Capture the cell that displays the provided text and extract its (x, y) central coordinate. 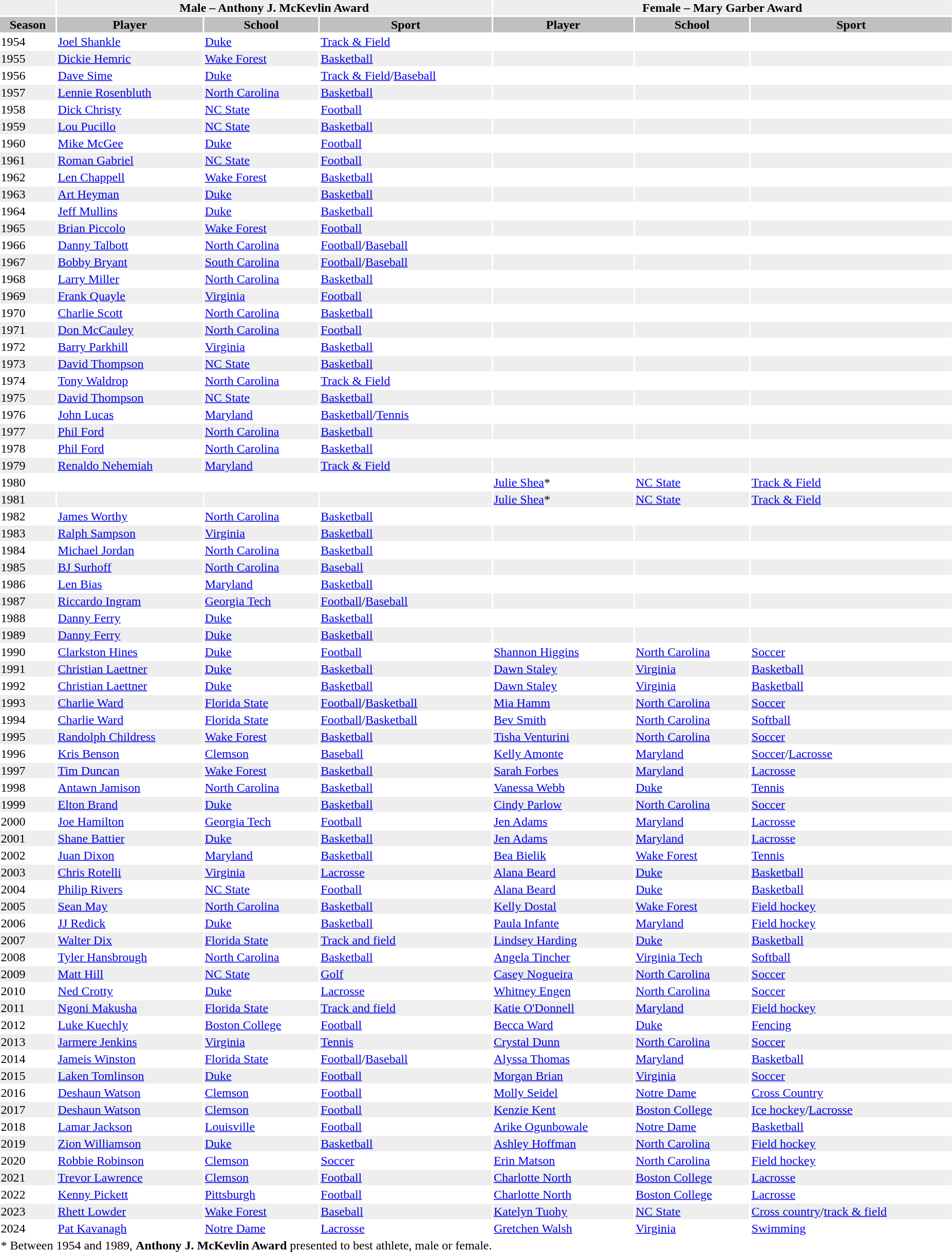
JJ Redick (129, 923)
Ngoni Makusha (129, 1008)
2001 (28, 838)
Robbie Robinson (129, 1161)
Lennie Rosenbluth (129, 92)
Kris Benson (129, 754)
Louisville (261, 1127)
Elton Brand (129, 805)
2024 (28, 1228)
1996 (28, 754)
1991 (28, 669)
2016 (28, 1093)
2008 (28, 957)
1973 (28, 364)
Len Chappell (129, 177)
Fencing (851, 1025)
1958 (28, 109)
Philip Rivers (129, 889)
1968 (28, 279)
2000 (28, 821)
Dickie Hemric (129, 59)
Dave Sime (129, 76)
Vanessa Webb (563, 788)
Ashley Hoffman (563, 1144)
1987 (28, 601)
Randolph Childress (129, 737)
Len Bias (129, 584)
1965 (28, 228)
Casey Nogueira (563, 974)
1997 (28, 771)
Cross country/track & field (851, 1211)
Katelyn Tuohy (563, 1211)
1967 (28, 262)
Mike McGee (129, 143)
Renaldo Nehemiah (129, 465)
1978 (28, 449)
Season (28, 25)
1975 (28, 398)
Molly Seidel (563, 1093)
Don McCauley (129, 330)
1962 (28, 177)
Joel Shankle (129, 42)
Sarah Forbes (563, 771)
1981 (28, 499)
Chris Rotelli (129, 872)
2014 (28, 1059)
Shane Battier (129, 838)
1977 (28, 432)
Larry Miller (129, 279)
1983 (28, 533)
Gretchen Walsh (563, 1228)
Lou Pucillo (129, 126)
2009 (28, 974)
1961 (28, 160)
Female – Mary Garber Award (722, 8)
1992 (28, 686)
2015 (28, 1076)
Lindsey Harding (563, 940)
Danny Talbott (129, 245)
Kenny Pickett (129, 1194)
Tyler Hansbrough (129, 957)
Barry Parkhill (129, 347)
2013 (28, 1042)
Joe Hamilton (129, 821)
Ice hockey/Lacrosse (851, 1110)
1989 (28, 635)
1990 (28, 652)
1998 (28, 788)
South Carolina (261, 262)
Riccardo Ingram (129, 601)
1995 (28, 737)
Laken Tomlinson (129, 1076)
Male – Anthony J. McKevlin Award (274, 8)
Ralph Sampson (129, 533)
1979 (28, 465)
Antawn Jamison (129, 788)
2017 (28, 1110)
1956 (28, 76)
1966 (28, 245)
1984 (28, 550)
Trevor Lawrence (129, 1178)
Dick Christy (129, 109)
Tisha Venturini (563, 737)
1980 (28, 482)
Soccer/Lacrosse (851, 754)
2010 (28, 991)
BJ Surhoff (129, 567)
2021 (28, 1178)
Pittsburgh (261, 1194)
Art Heyman (129, 194)
Jarmere Jenkins (129, 1042)
Zion Williamson (129, 1144)
1954 (28, 42)
Jameis Winston (129, 1059)
2011 (28, 1008)
Virginia Tech (693, 957)
Tim Duncan (129, 771)
Erin Matson (563, 1161)
Whitney Engen (563, 991)
Luke Kuechly (129, 1025)
Alyssa Thomas (563, 1059)
Mia Hamm (563, 703)
1988 (28, 618)
Cindy Parlow (563, 805)
Katie O'Donnell (563, 1008)
Clarkston Hines (129, 652)
2002 (28, 855)
1970 (28, 313)
Charlie Scott (129, 313)
1986 (28, 584)
Angela Tincher (563, 957)
James Worthy (129, 516)
Morgan Brian (563, 1076)
Juan Dixon (129, 855)
1999 (28, 805)
1982 (28, 516)
Basketball/Tennis (406, 415)
1964 (28, 211)
Roman Gabriel (129, 160)
Kenzie Kent (563, 1110)
2020 (28, 1161)
2012 (28, 1025)
Track & Field/Baseball (406, 76)
Kelly Dostal (563, 906)
1957 (28, 92)
Swimming (851, 1228)
Rhett Lowder (129, 1211)
Pat Kavanagh (129, 1228)
2004 (28, 889)
Frank Quayle (129, 296)
Paula Infante (563, 923)
1993 (28, 703)
1974 (28, 381)
Ned Crotty (129, 991)
1963 (28, 194)
Bea Bielik (563, 855)
1971 (28, 330)
Walter Dix (129, 940)
2023 (28, 1211)
2003 (28, 872)
Arike Ogunbowale (563, 1127)
2006 (28, 923)
1994 (28, 720)
Sean May (129, 906)
Bev Smith (563, 720)
Kelly Amonte (563, 754)
1969 (28, 296)
2022 (28, 1194)
1955 (28, 59)
Michael Jordan (129, 550)
2018 (28, 1127)
Golf (406, 974)
2019 (28, 1144)
2005 (28, 906)
Jeff Mullins (129, 211)
Cross Country (851, 1093)
1976 (28, 415)
2007 (28, 940)
1959 (28, 126)
Crystal Dunn (563, 1042)
Matt Hill (129, 974)
Lamar Jackson (129, 1127)
Bobby Bryant (129, 262)
1960 (28, 143)
Brian Piccolo (129, 228)
Tony Waldrop (129, 381)
1985 (28, 567)
1972 (28, 347)
Becca Ward (563, 1025)
Shannon Higgins (563, 652)
John Lucas (129, 415)
